Determine the (X, Y) coordinate at the center of the cell enclosing the given text.  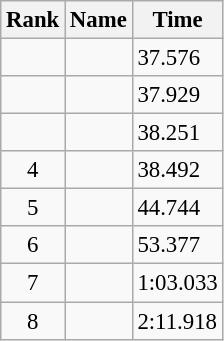
38.251 (178, 133)
6 (33, 245)
4 (33, 170)
1:03.033 (178, 283)
Name (99, 20)
53.377 (178, 245)
Rank (33, 20)
7 (33, 283)
44.744 (178, 208)
37.929 (178, 95)
5 (33, 208)
38.492 (178, 170)
Time (178, 20)
8 (33, 321)
2:11.918 (178, 321)
37.576 (178, 58)
